Find where the given text appears and provide that cell's center as (x, y) coordinate. 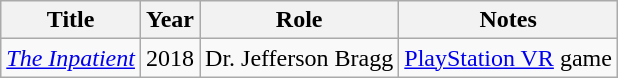
2018 (170, 58)
Title (71, 20)
Dr. Jefferson Bragg (300, 58)
Role (300, 20)
PlayStation VR game (508, 58)
The Inpatient (71, 58)
Notes (508, 20)
Year (170, 20)
